For the text-containing cell, return its midpoint in (X, Y) coordinate format. 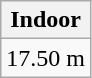
17.50 m (46, 58)
Indoor (46, 20)
